Search for the cell housing the specified text and yield its (x, y) center coordinate. 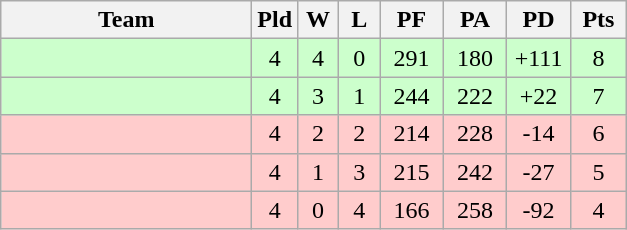
180 (475, 58)
-27 (539, 172)
215 (412, 172)
Team (126, 20)
242 (475, 172)
+111 (539, 58)
7 (598, 96)
PF (412, 20)
8 (598, 58)
5 (598, 172)
214 (412, 134)
291 (412, 58)
228 (475, 134)
166 (412, 210)
222 (475, 96)
6 (598, 134)
Pts (598, 20)
PD (539, 20)
-92 (539, 210)
-14 (539, 134)
258 (475, 210)
244 (412, 96)
Pld (275, 20)
+22 (539, 96)
L (360, 20)
W (318, 20)
PA (475, 20)
